Extract the (X, Y) coordinate from the center of the cell holding the provided text.  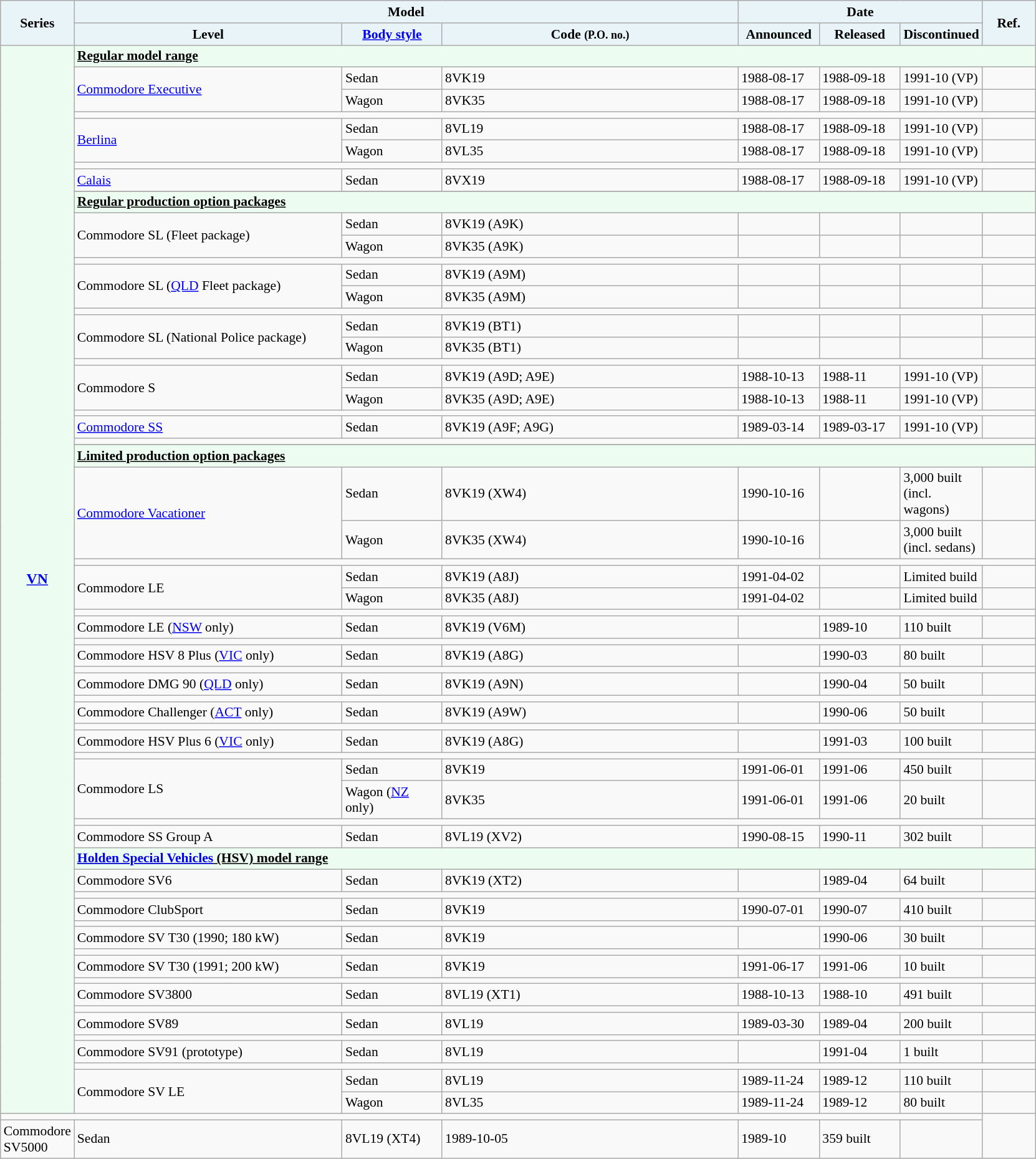
8VK35 (A9M) (590, 297)
8VK35 (BT1) (590, 348)
8VK35 (A9D; A9E) (590, 399)
8VK35 (XW4) (590, 540)
1990-07 (860, 910)
8VK19 (A9K) (590, 224)
Commodore SS Group A (208, 837)
Commodore SV T30 (1991; 200 kW) (208, 966)
8VK19 (V6M) (590, 627)
Berlina (208, 140)
Commodore SV89 (208, 1024)
1991-06-17 (779, 966)
Limited production option packages (555, 456)
Released (860, 34)
3,000 built (incl. wagons) (941, 494)
8VK35 (A8J) (590, 599)
Calais (208, 180)
Model (406, 12)
30 built (941, 938)
Body style (392, 34)
8VK19 (XW4) (590, 494)
1990-07-01 (779, 910)
Commodore SS (208, 428)
8VK19 (A9W) (590, 713)
Announced (779, 34)
302 built (941, 837)
Regular model range (555, 56)
8VK19 (A9M) (590, 275)
Commodore HSV 8 Plus (VIC only) (208, 656)
1990-04 (860, 685)
Wagon (NZ only) (392, 801)
1990-11 (860, 837)
100 built (941, 741)
Commodore S (208, 388)
Commodore SV5000 (37, 1140)
1990-08-15 (779, 837)
1991-04 (860, 1052)
20 built (941, 801)
VN (37, 579)
1990-03 (860, 656)
1 built (941, 1052)
410 built (941, 910)
Regular production option packages (555, 202)
Commodore LE (208, 587)
8VL19 (XT1) (590, 995)
1988-10 (860, 995)
450 built (941, 770)
Commodore LE (NSW only) (208, 627)
Commodore SV91 (prototype) (208, 1052)
8VL19 (XV2) (590, 837)
Commodore Challenger (ACT only) (208, 713)
Commodore SV3800 (208, 995)
Commodore Vacationer (208, 513)
1989-03-17 (860, 428)
Ref. (1009, 22)
Code (P.O. no.) (590, 34)
8VK19 (A9N) (590, 685)
8VL19 (XT4) (392, 1140)
8VK19 (A8J) (590, 577)
Series (37, 22)
1989-03-30 (779, 1024)
Discontinued (941, 34)
359 built (860, 1140)
8VK19 (XT2) (590, 881)
Commodore Executive (208, 90)
8VK35 (A9K) (590, 247)
Holden Special Vehicles (HSV) model range (555, 858)
1991-03 (860, 741)
Commodore LS (208, 789)
Commodore SV T30 (1990; 180 kW) (208, 938)
3,000 built (incl. sedans) (941, 540)
Commodore DMG 90 (QLD only) (208, 685)
64 built (941, 881)
1989-03-14 (779, 428)
Commodore SV6 (208, 881)
200 built (941, 1024)
8VK19 (A9D; A9E) (590, 377)
1989-10-05 (590, 1140)
8VX19 (590, 180)
Level (208, 34)
Date (860, 12)
Commodore SL (National Police package) (208, 337)
10 built (941, 966)
8VK19 (A9F; A9G) (590, 428)
Commodore SV LE (208, 1091)
491 built (941, 995)
Commodore SL (Fleet package) (208, 236)
Commodore ClubSport (208, 910)
Commodore SL (QLD Fleet package) (208, 286)
8VK19 (BT1) (590, 326)
Commodore HSV Plus 6 (VIC only) (208, 741)
